From the cell containing the given text, extract its center point as [x, y] coordinate. 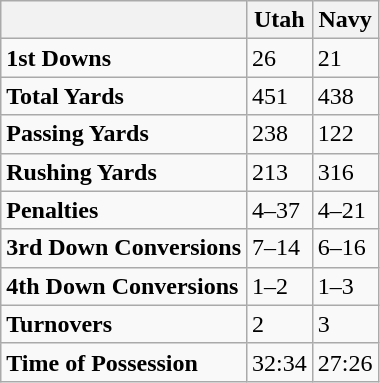
Passing Yards [124, 134]
Utah [280, 20]
438 [345, 96]
122 [345, 134]
213 [280, 172]
6–16 [345, 248]
26 [280, 58]
3 [345, 324]
1–2 [280, 286]
451 [280, 96]
21 [345, 58]
32:34 [280, 362]
316 [345, 172]
4th Down Conversions [124, 286]
Turnovers [124, 324]
Time of Possession [124, 362]
27:26 [345, 362]
2 [280, 324]
Total Yards [124, 96]
4–21 [345, 210]
Rushing Yards [124, 172]
4–37 [280, 210]
1–3 [345, 286]
1st Downs [124, 58]
3rd Down Conversions [124, 248]
7–14 [280, 248]
Navy [345, 20]
Penalties [124, 210]
238 [280, 134]
